From the cell containing the given text, extract its center point as (X, Y) coordinate. 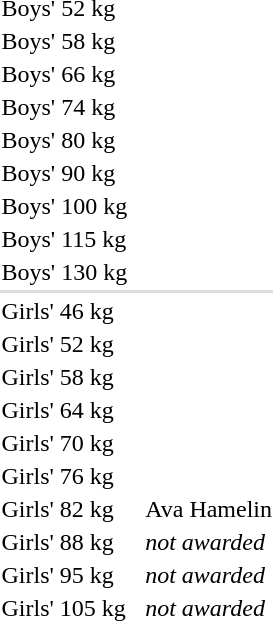
Boys' 66 kg (64, 74)
Girls' 82 kg (64, 509)
Girls' 46 kg (64, 311)
Boys' 80 kg (64, 140)
Boys' 74 kg (64, 107)
Girls' 58 kg (64, 377)
Girls' 88 kg (64, 542)
Boys' 90 kg (64, 173)
Boys' 115 kg (64, 239)
Girls' 95 kg (64, 575)
Boys' 130 kg (64, 272)
Boys' 58 kg (64, 41)
Girls' 52 kg (64, 344)
Girls' 70 kg (64, 443)
Girls' 76 kg (64, 476)
Girls' 64 kg (64, 410)
Boys' 100 kg (64, 206)
